Capture the cell that displays the provided text and extract its [x, y] central coordinate. 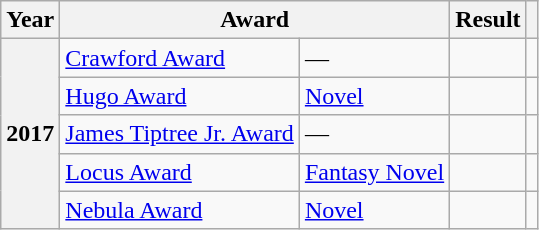
2017 [30, 134]
Nebula Award [180, 210]
James Tiptree Jr. Award [180, 134]
Locus Award [180, 172]
Crawford Award [180, 58]
Hugo Award [180, 96]
Award [255, 20]
Fantasy Novel [374, 172]
Result [488, 20]
Year [30, 20]
